Capture the cell that displays the provided text and extract its (x, y) central coordinate. 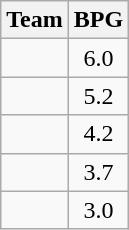
3.7 (98, 172)
Team (35, 20)
5.2 (98, 96)
3.0 (98, 210)
6.0 (98, 58)
BPG (98, 20)
4.2 (98, 134)
